Extract the [x, y] coordinate from the center of the cell holding the provided text.  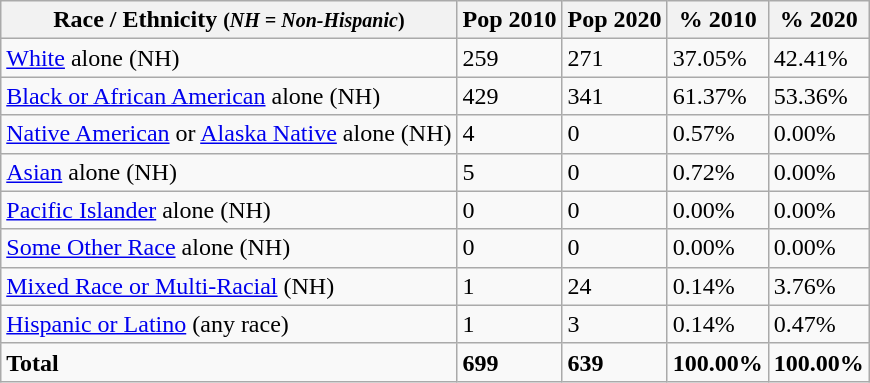
Pop 2020 [614, 20]
Black or African American alone (NH) [229, 96]
429 [510, 96]
Some Other Race alone (NH) [229, 248]
0.72% [718, 172]
42.41% [818, 58]
53.36% [818, 96]
639 [614, 362]
Race / Ethnicity (NH = Non-Hispanic) [229, 20]
37.05% [718, 58]
5 [510, 172]
0.47% [818, 324]
Asian alone (NH) [229, 172]
Total [229, 362]
White alone (NH) [229, 58]
Mixed Race or Multi-Racial (NH) [229, 286]
0.57% [718, 134]
Pacific Islander alone (NH) [229, 210]
61.37% [718, 96]
24 [614, 286]
Hispanic or Latino (any race) [229, 324]
699 [510, 362]
341 [614, 96]
259 [510, 58]
4 [510, 134]
Pop 2010 [510, 20]
3.76% [818, 286]
% 2020 [818, 20]
% 2010 [718, 20]
Native American or Alaska Native alone (NH) [229, 134]
271 [614, 58]
3 [614, 324]
